Identify which cell holds the provided text, then report its [x, y] central coordinate. 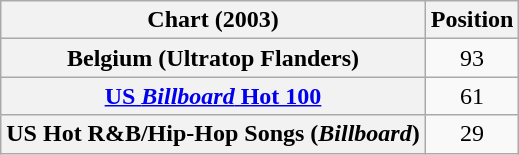
61 [472, 96]
29 [472, 134]
Belgium (Ultratop Flanders) [213, 58]
US Billboard Hot 100 [213, 96]
Position [472, 20]
US Hot R&B/Hip-Hop Songs (Billboard) [213, 134]
93 [472, 58]
Chart (2003) [213, 20]
